Scan for the cell matching the given text and deliver its [x, y] coordinate at center. 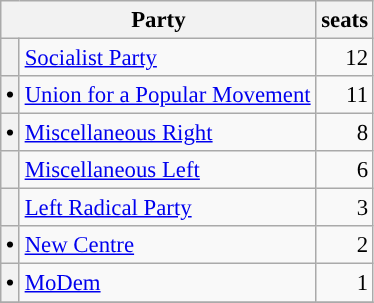
MoDem [168, 283]
Miscellaneous Left [168, 170]
2 [344, 245]
8 [344, 133]
12 [344, 58]
Left Radical Party [168, 208]
Union for a Popular Movement [168, 95]
Miscellaneous Right [168, 133]
Party [158, 20]
New Centre [168, 245]
Socialist Party [168, 58]
seats [344, 20]
6 [344, 170]
1 [344, 283]
3 [344, 208]
11 [344, 95]
